Pinpoint the cell where the given text exists, returning its [X, Y] midpoint coordinate. 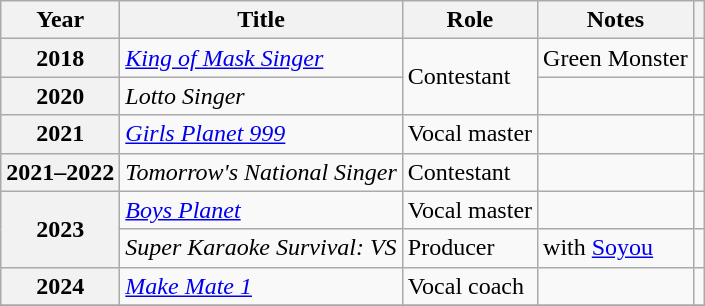
2021 [60, 134]
Make Mate 1 [261, 286]
Tomorrow's National Singer [261, 172]
Boys Planet [261, 210]
2024 [60, 286]
with Soyou [616, 248]
2020 [60, 96]
Producer [470, 248]
Girls Planet 999 [261, 134]
Role [470, 20]
Vocal coach [470, 286]
Lotto Singer [261, 96]
King of Mask Singer [261, 58]
Notes [616, 20]
Year [60, 20]
Super Karaoke Survival: VS [261, 248]
2018 [60, 58]
2023 [60, 229]
Green Monster [616, 58]
2021–2022 [60, 172]
Title [261, 20]
